Capture the cell that displays the provided text and extract its (X, Y) central coordinate. 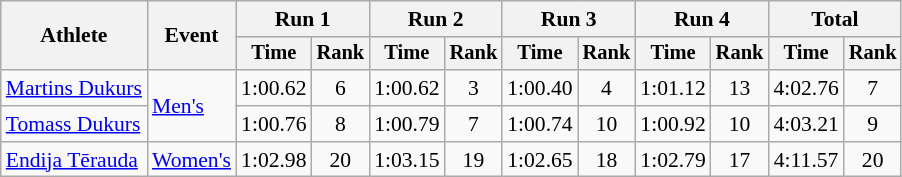
9 (873, 124)
1:00.76 (274, 124)
Run 4 (702, 19)
Run 3 (568, 19)
Tomass Dukurs (74, 124)
13 (740, 88)
Total (834, 19)
6 (341, 88)
Event (192, 36)
1:00.74 (540, 124)
Run 1 (302, 19)
4 (607, 88)
1:00.79 (406, 124)
Martins Dukurs (74, 88)
Run 2 (436, 19)
3 (474, 88)
8 (341, 124)
Men's (192, 106)
4:02.76 (806, 88)
1:01.12 (672, 88)
1:00.40 (540, 88)
4:03.21 (806, 124)
1:00.92 (672, 124)
Athlete (74, 36)
